Identify which cell holds the provided text, then report its [X, Y] central coordinate. 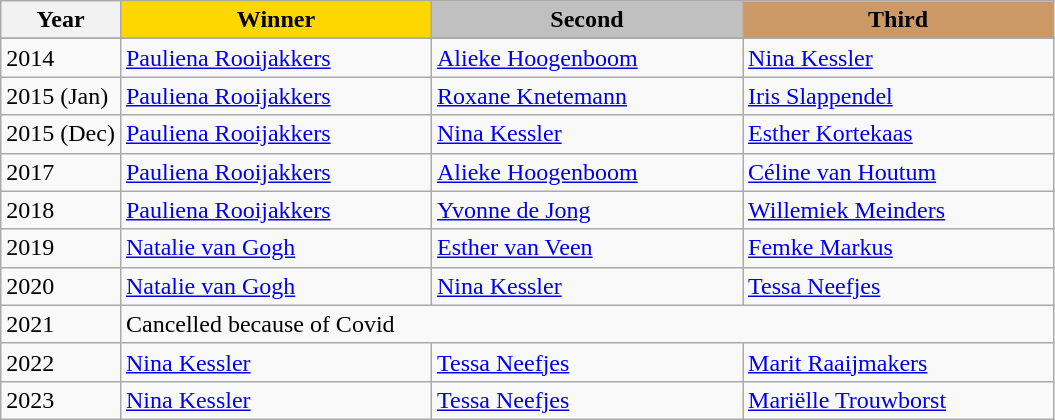
Céline van Houtum [898, 172]
Iris Slappendel [898, 96]
2022 [61, 362]
Winner [276, 20]
Second [588, 20]
Marit Raaijmakers [898, 362]
2017 [61, 172]
2015 (Jan) [61, 96]
Esther Kortekaas [898, 134]
Esther van Veen [588, 248]
Femke Markus [898, 248]
Roxane Knetemann [588, 96]
2014 [61, 58]
Yvonne de Jong [588, 210]
2015 (Dec) [61, 134]
2019 [61, 248]
Cancelled because of Covid [586, 324]
2020 [61, 286]
Willemiek Meinders [898, 210]
2023 [61, 400]
Year [61, 20]
Third [898, 20]
2018 [61, 210]
Mariëlle Trouwborst [898, 400]
2021 [61, 324]
